Determine the [x, y] coordinate at the center of the cell enclosing the given text.  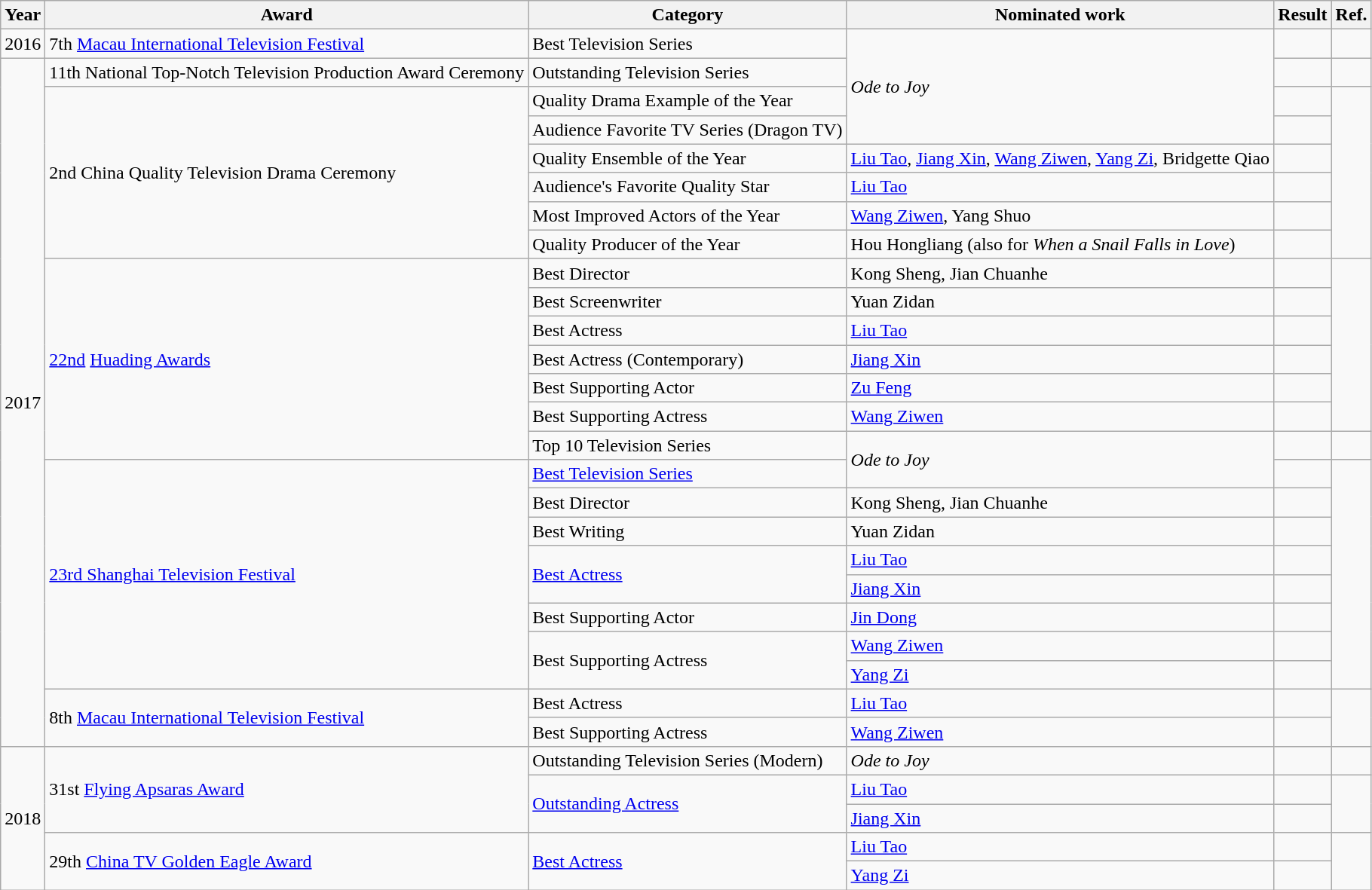
Outstanding Actress [688, 803]
2017 [23, 402]
7th Macau International Television Festival [286, 44]
Liu Tao, Jiang Xin, Wang Ziwen, Yang Zi, Bridgette Qiao [1060, 158]
2nd China Quality Television Drama Ceremony [286, 173]
Outstanding Television Series (Modern) [688, 760]
Category [688, 15]
Award [286, 15]
23rd Shanghai Television Festival [286, 574]
Audience Favorite TV Series (Dragon TV) [688, 130]
8th Macau International Television Festival [286, 717]
29th China TV Golden Eagle Award [286, 861]
Most Improved Actors of the Year [688, 216]
Zu Feng [1060, 388]
11th National Top-Notch Television Production Award Ceremony [286, 72]
Nominated work [1060, 15]
Ref. [1351, 15]
Jin Dong [1060, 617]
Year [23, 15]
Best Screenwriter [688, 301]
2018 [23, 818]
Outstanding Television Series [688, 72]
Hou Hongliang (also for When a Snail Falls in Love) [1060, 244]
Quality Ensemble of the Year [688, 158]
Audience's Favorite Quality Star [688, 187]
2016 [23, 44]
Quality Producer of the Year [688, 244]
Top 10 Television Series [688, 445]
Best Actress (Contemporary) [688, 359]
31st Flying Apsaras Award [286, 789]
22nd Huading Awards [286, 359]
Result [1303, 15]
Best Writing [688, 531]
Quality Drama Example of the Year [688, 101]
Wang Ziwen, Yang Shuo [1060, 216]
